Return the [x, y] coordinate for the center point of the cell that contains the specified text.  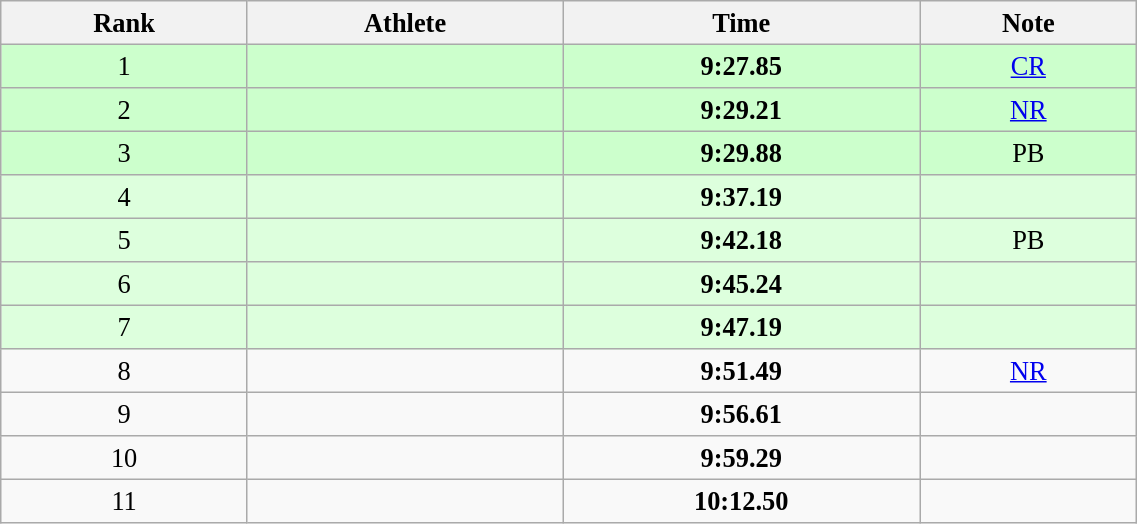
5 [124, 240]
8 [124, 371]
4 [124, 197]
9:56.61 [742, 414]
9:59.29 [742, 458]
9:29.21 [742, 109]
9:37.19 [742, 197]
10 [124, 458]
10:12.50 [742, 501]
9 [124, 414]
3 [124, 153]
11 [124, 501]
9:51.49 [742, 371]
9:27.85 [742, 66]
9:45.24 [742, 284]
9:29.88 [742, 153]
Time [742, 22]
Rank [124, 22]
Athlete [404, 22]
2 [124, 109]
6 [124, 284]
9:42.18 [742, 240]
CR [1028, 66]
7 [124, 327]
1 [124, 66]
9:47.19 [742, 327]
Note [1028, 22]
